Return (x, y) of the center of cell containing provided text 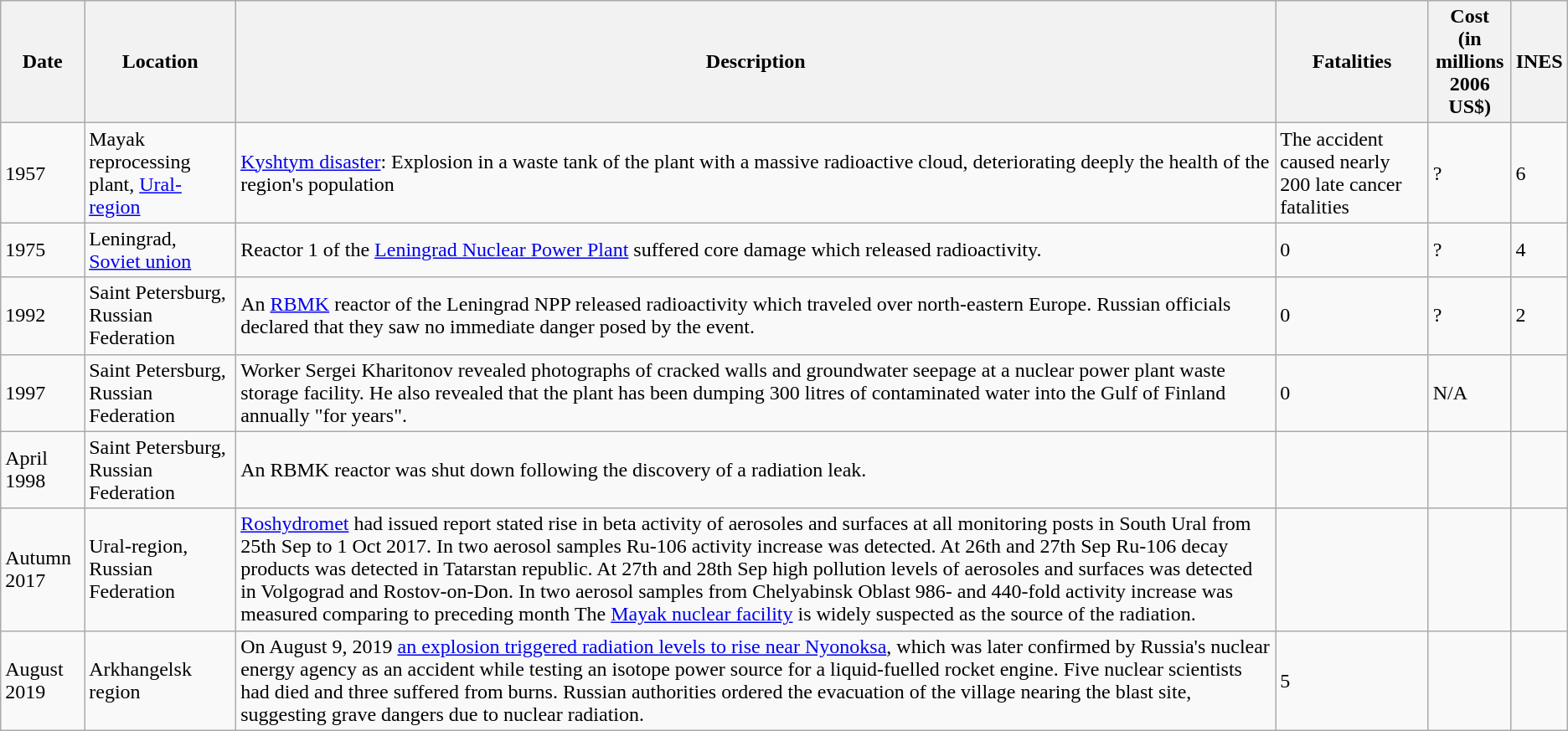
Cost (in millions 2006 US$) (1469, 62)
1957 (43, 172)
Kyshtym disaster: Explosion in a waste tank of the plant with a massive radioactive cloud, deteriorating deeply the health of the region's population (756, 172)
4 (1540, 250)
6 (1540, 172)
Fatalities (1352, 62)
Mayak reprocessing plant, Ural-region (161, 172)
Date (43, 62)
April 1998 (43, 470)
Reactor 1 of the Leningrad Nuclear Power Plant suffered core damage which released radioactivity. (756, 250)
1997 (43, 393)
Description (756, 62)
INES (1540, 62)
2 (1540, 316)
August 2019 (43, 680)
Leningrad, Soviet union (161, 250)
Ural-region, Russian Federation (161, 569)
An RBMK reactor was shut down following the discovery of a radiation leak. (756, 470)
1992 (43, 316)
N/A (1469, 393)
Location (161, 62)
The accident caused nearly 200 late cancer fatalities (1352, 172)
Autumn 2017 (43, 569)
5 (1352, 680)
1975 (43, 250)
Arkhangelsk region (161, 680)
